Determine the [X, Y] coordinate at the center of the cell enclosing the given text.  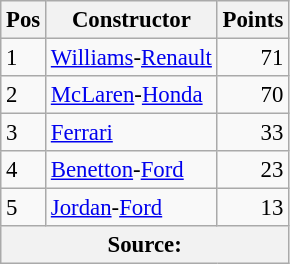
4 [24, 170]
Benetton-Ford [132, 170]
McLaren-Honda [132, 95]
Constructor [132, 20]
3 [24, 133]
71 [252, 58]
Source: [145, 245]
23 [252, 170]
1 [24, 58]
Pos [24, 20]
33 [252, 133]
Jordan-Ford [132, 208]
70 [252, 95]
Williams-Renault [132, 58]
5 [24, 208]
13 [252, 208]
Ferrari [132, 133]
2 [24, 95]
Points [252, 20]
